Determine the (X, Y) coordinate at the center of the cell enclosing the given text.  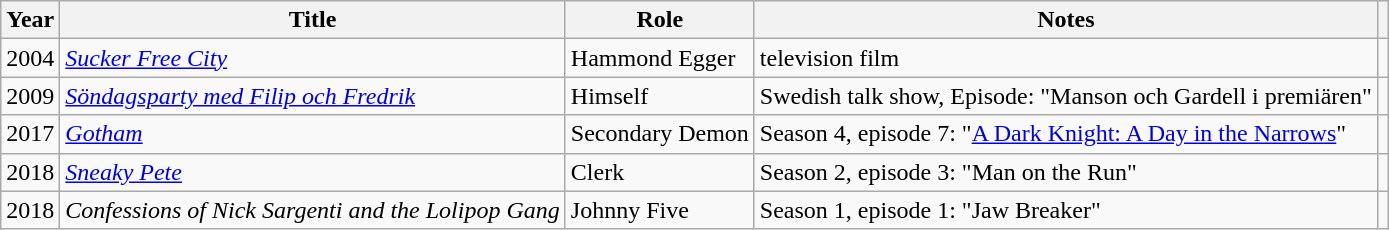
Sneaky Pete (313, 172)
2009 (30, 96)
Swedish talk show, Episode: "Manson och Gardell i premiären" (1066, 96)
Season 2, episode 3: "Man on the Run" (1066, 172)
Himself (660, 96)
Year (30, 20)
Hammond Egger (660, 58)
Season 1, episode 1: "Jaw Breaker" (1066, 210)
Secondary Demon (660, 134)
2004 (30, 58)
Söndagsparty med Filip och Fredrik (313, 96)
Role (660, 20)
Sucker Free City (313, 58)
Notes (1066, 20)
2017 (30, 134)
Johnny Five (660, 210)
Season 4, episode 7: "A Dark Knight: A Day in the Narrows" (1066, 134)
television film (1066, 58)
Title (313, 20)
Clerk (660, 172)
Confessions of Nick Sargenti and the Lolipop Gang (313, 210)
Gotham (313, 134)
